Output the (x, y) coordinate of the center of the cell containing the given text.  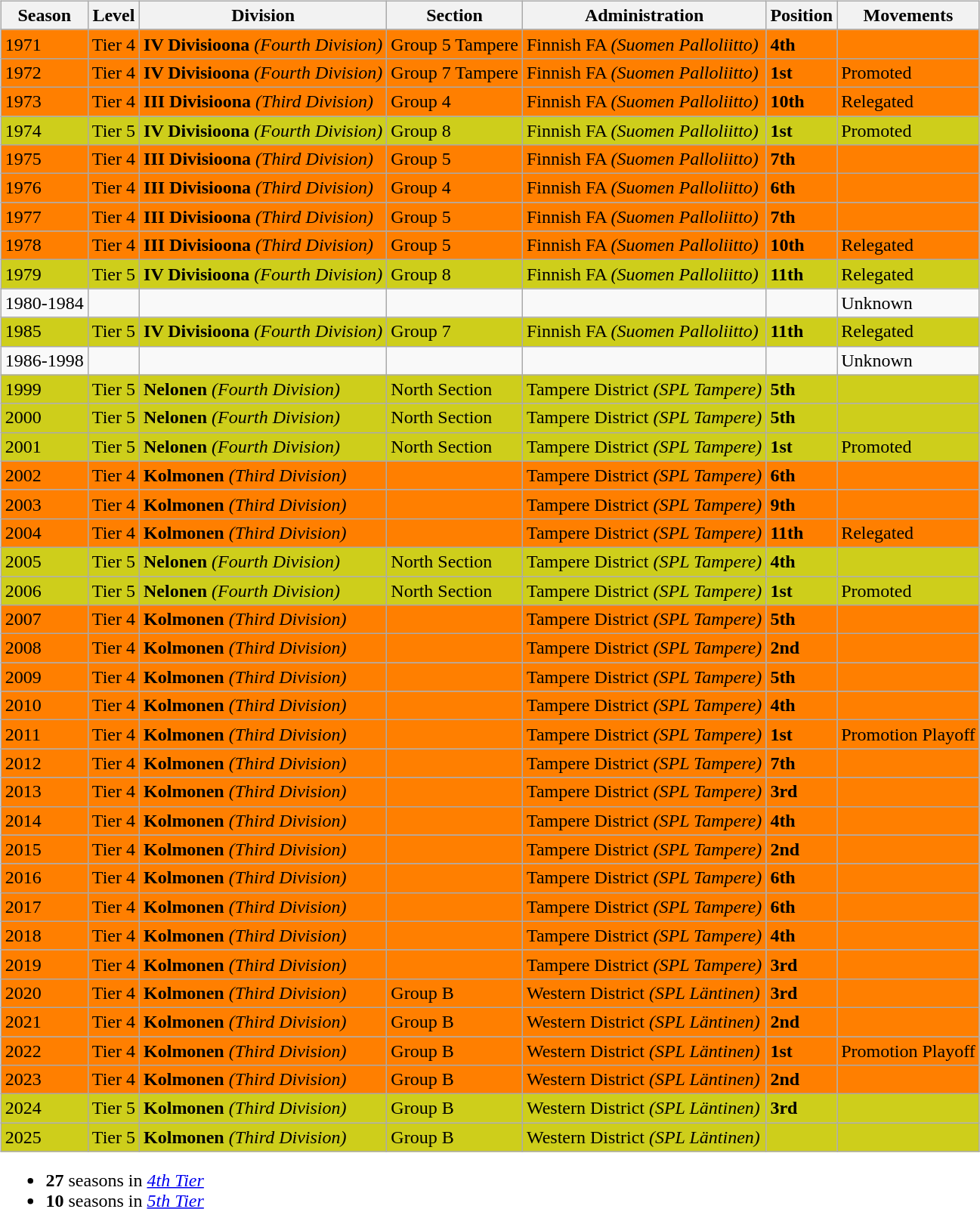
2020 (44, 993)
2006 (44, 590)
2015 (44, 849)
2000 (44, 418)
Division (263, 15)
1975 (44, 159)
Season (44, 15)
2003 (44, 504)
1972 (44, 73)
2023 (44, 1080)
1973 (44, 101)
1974 (44, 131)
1977 (44, 217)
1971 (44, 44)
2004 (44, 533)
Movements (908, 15)
2008 (44, 648)
1976 (44, 188)
2016 (44, 878)
1980-1984 (44, 303)
2012 (44, 763)
Position (802, 15)
Section (455, 15)
Group 7 (455, 332)
9th (802, 504)
2024 (44, 1109)
2022 (44, 1051)
2007 (44, 620)
2009 (44, 677)
Group 7 Tampere (455, 73)
1986-1998 (44, 360)
2021 (44, 1022)
2001 (44, 447)
2011 (44, 734)
2019 (44, 964)
1979 (44, 274)
2005 (44, 561)
1978 (44, 246)
2014 (44, 821)
2013 (44, 792)
2002 (44, 475)
2017 (44, 907)
Level (113, 15)
1999 (44, 389)
2010 (44, 706)
2018 (44, 935)
2025 (44, 1137)
Administration (644, 15)
Group 5 Tampere (455, 44)
1985 (44, 332)
